Extract the [x, y] coordinate from the center of the cell holding the provided text.  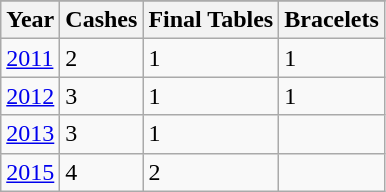
Final Tables [211, 20]
2013 [30, 134]
2012 [30, 96]
Bracelets [332, 20]
4 [102, 172]
2015 [30, 172]
Cashes [102, 20]
Year [30, 20]
2011 [30, 58]
